Identify which cell holds the provided text, then report its (x, y) central coordinate. 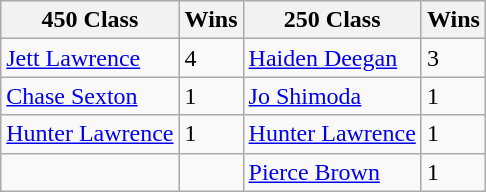
Jo Shimoda (332, 96)
Haiden Deegan (332, 58)
3 (453, 58)
Jett Lawrence (90, 58)
Pierce Brown (332, 172)
Chase Sexton (90, 96)
250 Class (332, 20)
4 (211, 58)
450 Class (90, 20)
